For the text-containing cell, return its midpoint in [x, y] coordinate format. 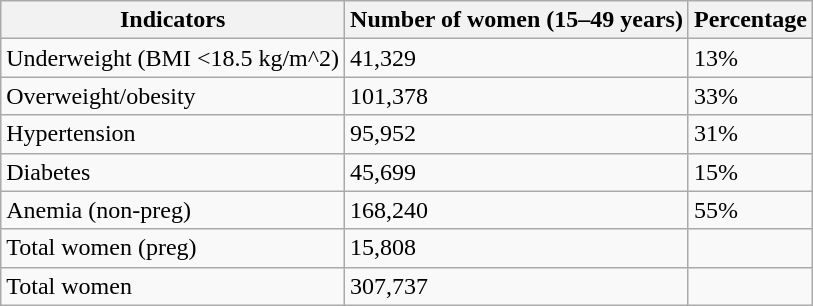
Hypertension [173, 134]
33% [750, 96]
41,329 [517, 58]
Total women [173, 286]
168,240 [517, 210]
Anemia (non-preg) [173, 210]
Percentage [750, 20]
13% [750, 58]
15% [750, 172]
Underweight (BMI <18.5 kg/m^2) [173, 58]
45,699 [517, 172]
Overweight/obesity [173, 96]
15,808 [517, 248]
Number of women (15–49 years) [517, 20]
95,952 [517, 134]
55% [750, 210]
Indicators [173, 20]
Diabetes [173, 172]
101,378 [517, 96]
31% [750, 134]
307,737 [517, 286]
Total women (preg) [173, 248]
